Output the [x, y] coordinate of the center of the cell containing the given text.  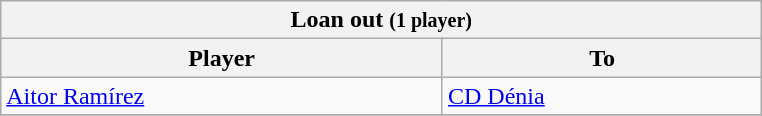
Aitor Ramírez [222, 96]
Player [222, 58]
To [602, 58]
Loan out (1 player) [382, 20]
CD Dénia [602, 96]
